From the cell containing the given text, extract its center point as [x, y] coordinate. 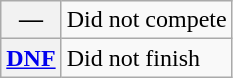
DNF [31, 58]
Did not compete [146, 20]
Did not finish [146, 58]
— [31, 20]
